Find where the given text appears and provide that cell's center as (x, y) coordinate. 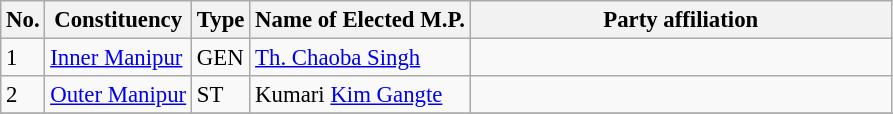
No. (23, 20)
Inner Manipur (118, 58)
2 (23, 95)
Th. Chaoba Singh (360, 58)
ST (221, 95)
Party affiliation (680, 20)
GEN (221, 58)
Constituency (118, 20)
Type (221, 20)
Name of Elected M.P. (360, 20)
Outer Manipur (118, 95)
Kumari Kim Gangte (360, 95)
1 (23, 58)
